Pinpoint the cell where the given text exists, returning its (x, y) midpoint coordinate. 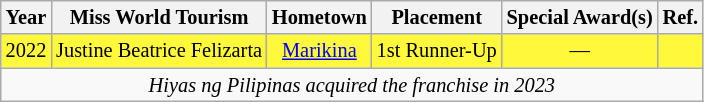
Special Award(s) (580, 17)
Justine Beatrice Felizarta (159, 51)
— (580, 51)
Year (26, 17)
Marikina (320, 51)
Hometown (320, 17)
Placement (437, 17)
2022 (26, 51)
1st Runner-Up (437, 51)
Miss World Tourism (159, 17)
Hiyas ng Pilipinas acquired the franchise in 2023 (352, 85)
Ref. (680, 17)
